Scan for the cell matching the given text and deliver its (X, Y) coordinate at center. 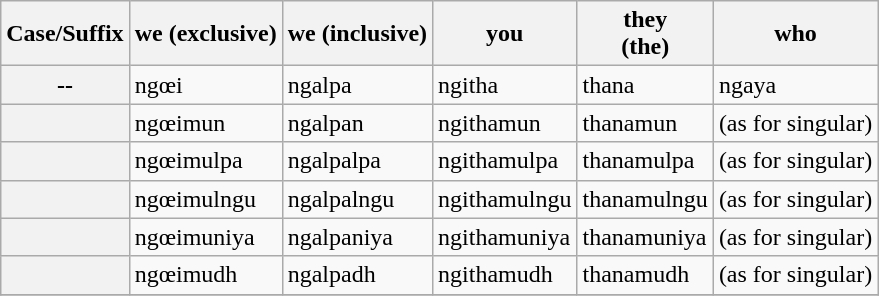
ngaya (795, 85)
you (505, 34)
ngalpan (357, 123)
ngœimudh (206, 275)
ngœimuniya (206, 237)
thanamudh (645, 275)
we (exclusive) (206, 34)
ngithamudh (505, 275)
thana (645, 85)
ngalpadh (357, 275)
ngœimun (206, 123)
who (795, 34)
we (inclusive) (357, 34)
ngalpalpa (357, 161)
ngithamulngu (505, 199)
ngithamulpa (505, 161)
ngithamuniya (505, 237)
ngœimulngu (206, 199)
ngitha (505, 85)
ngithamun (505, 123)
thanamun (645, 123)
ngœimulpa (206, 161)
thanamulngu (645, 199)
they (the) (645, 34)
Case/Suffix (65, 34)
ngalpaniya (357, 237)
-- (65, 85)
ngalpa (357, 85)
ngalpalngu (357, 199)
thanamuniya (645, 237)
ngœi (206, 85)
thanamulpa (645, 161)
